Provide the [X, Y] coordinate of the cell's center where the given text is located.  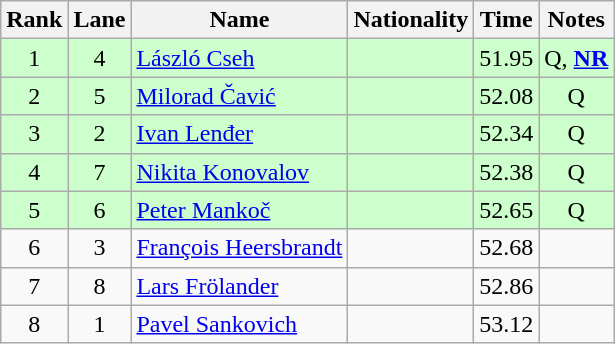
Q, NR [576, 58]
52.38 [506, 172]
Notes [576, 20]
52.68 [506, 248]
Pavel Sankovich [240, 324]
Lane [100, 20]
53.12 [506, 324]
Peter Mankoč [240, 210]
Lars Frölander [240, 286]
52.34 [506, 134]
Nationality [411, 20]
52.86 [506, 286]
Nikita Konovalov [240, 172]
Milorad Čavić [240, 96]
52.65 [506, 210]
Ivan Lenđer [240, 134]
52.08 [506, 96]
László Cseh [240, 58]
51.95 [506, 58]
Name [240, 20]
Rank [34, 20]
François Heersbrandt [240, 248]
Time [506, 20]
